Provide the (x, y) coordinate of the cell's center where the given text is located.  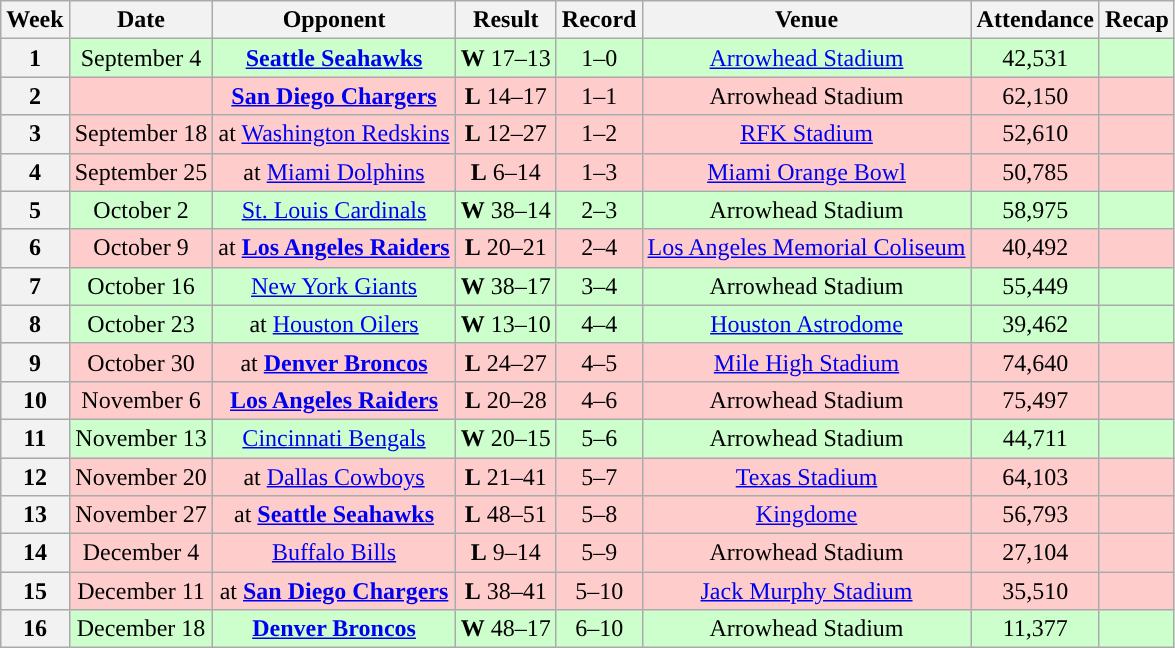
6–10 (599, 629)
Recap (1136, 20)
W 38–14 (506, 210)
8 (35, 324)
64,103 (1035, 477)
1–3 (599, 172)
13 (35, 515)
1–2 (599, 134)
5–8 (599, 515)
San Diego Chargers (334, 96)
Result (506, 20)
5–7 (599, 477)
44,711 (1035, 438)
11,377 (1035, 629)
7 (35, 286)
at Denver Broncos (334, 362)
15 (35, 591)
Opponent (334, 20)
5 (35, 210)
L 12–27 (506, 134)
Los Angeles Raiders (334, 400)
Cincinnati Bengals (334, 438)
L 24–27 (506, 362)
14 (35, 553)
October 2 (141, 210)
L 20–28 (506, 400)
Date (141, 20)
10 (35, 400)
September 25 (141, 172)
RFK Stadium (806, 134)
November 6 (141, 400)
Seattle Seahawks (334, 58)
W 13–10 (506, 324)
W 17–13 (506, 58)
Jack Murphy Stadium (806, 591)
40,492 (1035, 248)
December 18 (141, 629)
Denver Broncos (334, 629)
6 (35, 248)
December 11 (141, 591)
Kingdome (806, 515)
L 38–41 (506, 591)
52,610 (1035, 134)
5–9 (599, 553)
November 27 (141, 515)
L 20–21 (506, 248)
3 (35, 134)
L 48–51 (506, 515)
at Houston Oilers (334, 324)
at San Diego Chargers (334, 591)
St. Louis Cardinals (334, 210)
42,531 (1035, 58)
Venue (806, 20)
58,975 (1035, 210)
Mile High Stadium (806, 362)
4–5 (599, 362)
75,497 (1035, 400)
4 (35, 172)
at Washington Redskins (334, 134)
L 14–17 (506, 96)
62,150 (1035, 96)
1–0 (599, 58)
2 (35, 96)
at Miami Dolphins (334, 172)
at Los Angeles Raiders (334, 248)
56,793 (1035, 515)
11 (35, 438)
at Seattle Seahawks (334, 515)
5–10 (599, 591)
Record (599, 20)
L 6–14 (506, 172)
Buffalo Bills (334, 553)
2–4 (599, 248)
74,640 (1035, 362)
27,104 (1035, 553)
Texas Stadium (806, 477)
12 (35, 477)
New York Giants (334, 286)
September 4 (141, 58)
4–4 (599, 324)
October 9 (141, 248)
L 21–41 (506, 477)
October 23 (141, 324)
October 16 (141, 286)
35,510 (1035, 591)
Miami Orange Bowl (806, 172)
W 38–17 (506, 286)
50,785 (1035, 172)
5–6 (599, 438)
39,462 (1035, 324)
4–6 (599, 400)
9 (35, 362)
Los Angeles Memorial Coliseum (806, 248)
1 (35, 58)
December 4 (141, 553)
3–4 (599, 286)
November 13 (141, 438)
W 20–15 (506, 438)
Week (35, 20)
55,449 (1035, 286)
November 20 (141, 477)
16 (35, 629)
October 30 (141, 362)
at Dallas Cowboys (334, 477)
L 9–14 (506, 553)
Attendance (1035, 20)
W 48–17 (506, 629)
September 18 (141, 134)
2–3 (599, 210)
Houston Astrodome (806, 324)
1–1 (599, 96)
